For the text-containing cell, return its midpoint in [x, y] coordinate format. 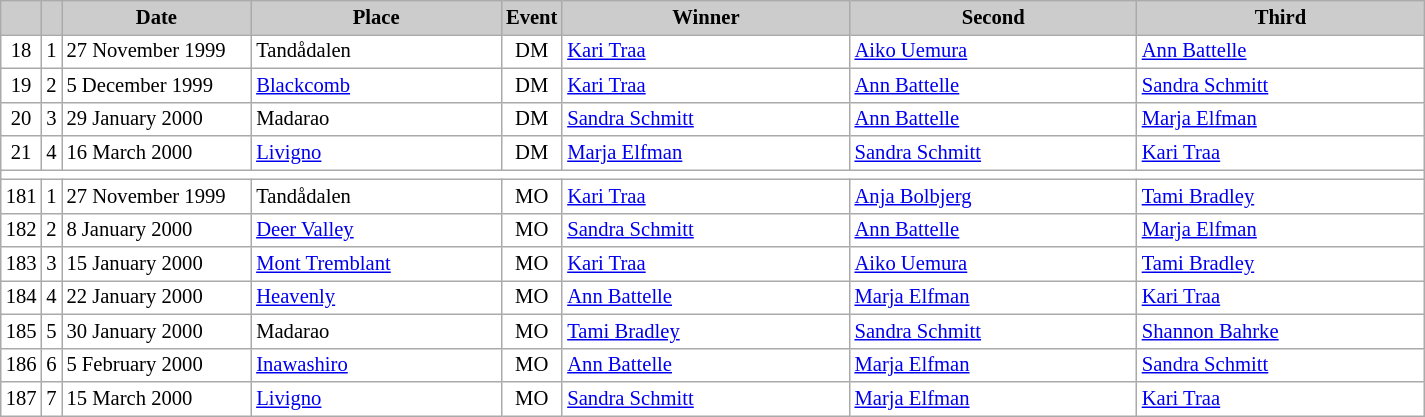
16 March 2000 [157, 153]
22 January 2000 [157, 297]
21 [22, 153]
Blackcomb [376, 85]
Heavenly [376, 297]
5 December 1999 [157, 85]
181 [22, 196]
15 March 2000 [157, 399]
29 January 2000 [157, 119]
5 February 2000 [157, 365]
Deer Valley [376, 230]
8 January 2000 [157, 230]
187 [22, 399]
Winner [706, 17]
Inawashiro [376, 365]
Mont Tremblant [376, 263]
20 [22, 119]
7 [51, 399]
Second [994, 17]
Third [1280, 17]
30 January 2000 [157, 331]
186 [22, 365]
6 [51, 365]
Place [376, 17]
Shannon Bahrke [1280, 331]
182 [22, 230]
Anja Bolbjerg [994, 196]
Date [157, 17]
183 [22, 263]
184 [22, 297]
15 January 2000 [157, 263]
19 [22, 85]
Event [532, 17]
5 [51, 331]
185 [22, 331]
18 [22, 51]
